Find where the given text appears and provide that cell's center as (x, y) coordinate. 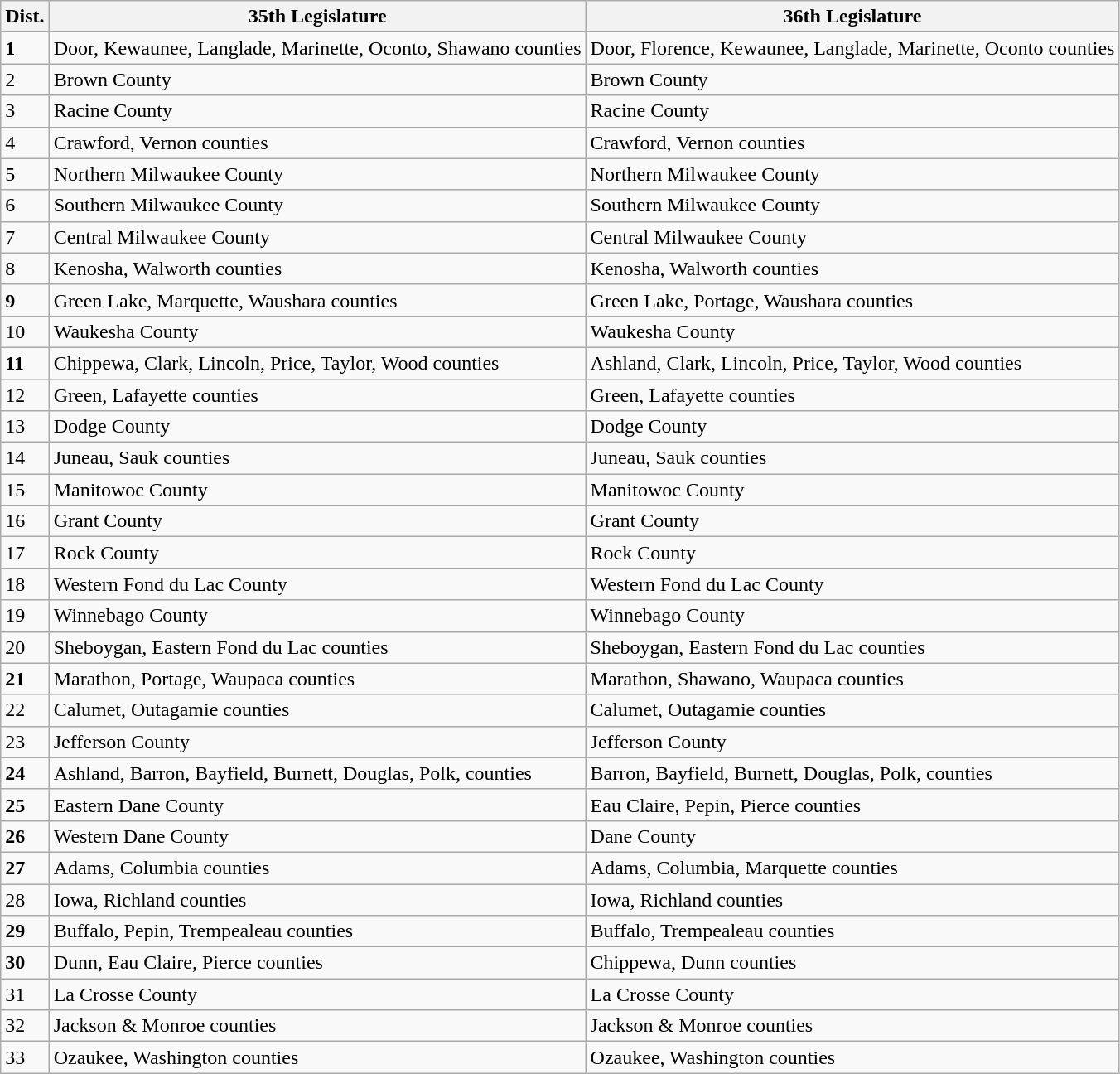
33 (25, 1057)
Ashland, Clark, Lincoln, Price, Taylor, Wood counties (852, 363)
25 (25, 805)
Dane County (852, 836)
Ashland, Barron, Bayfield, Burnett, Douglas, Polk, counties (317, 773)
1 (25, 48)
32 (25, 1026)
2 (25, 80)
Marathon, Shawano, Waupaca counties (852, 679)
Eastern Dane County (317, 805)
Dunn, Eau Claire, Pierce counties (317, 963)
35th Legislature (317, 17)
8 (25, 268)
6 (25, 206)
23 (25, 742)
10 (25, 331)
15 (25, 490)
27 (25, 868)
18 (25, 584)
16 (25, 521)
31 (25, 994)
21 (25, 679)
3 (25, 111)
Dist. (25, 17)
28 (25, 899)
29 (25, 931)
Chippewa, Clark, Lincoln, Price, Taylor, Wood counties (317, 363)
Eau Claire, Pepin, Pierce counties (852, 805)
20 (25, 647)
4 (25, 143)
Green Lake, Marquette, Waushara counties (317, 300)
Barron, Bayfield, Burnett, Douglas, Polk, counties (852, 773)
7 (25, 237)
36th Legislature (852, 17)
19 (25, 616)
5 (25, 174)
12 (25, 395)
11 (25, 363)
Marathon, Portage, Waupaca counties (317, 679)
13 (25, 427)
Green Lake, Portage, Waushara counties (852, 300)
26 (25, 836)
22 (25, 710)
30 (25, 963)
Adams, Columbia, Marquette counties (852, 868)
Adams, Columbia counties (317, 868)
14 (25, 458)
Western Dane County (317, 836)
17 (25, 553)
Buffalo, Pepin, Trempealeau counties (317, 931)
Door, Kewaunee, Langlade, Marinette, Oconto, Shawano counties (317, 48)
Buffalo, Trempealeau counties (852, 931)
9 (25, 300)
24 (25, 773)
Door, Florence, Kewaunee, Langlade, Marinette, Oconto counties (852, 48)
Chippewa, Dunn counties (852, 963)
